Output the (x, y) coordinate of the center of the cell containing the given text.  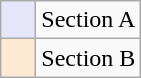
Section B (88, 58)
Section A (88, 20)
